Scan for the cell matching the given text and deliver its [x, y] coordinate at center. 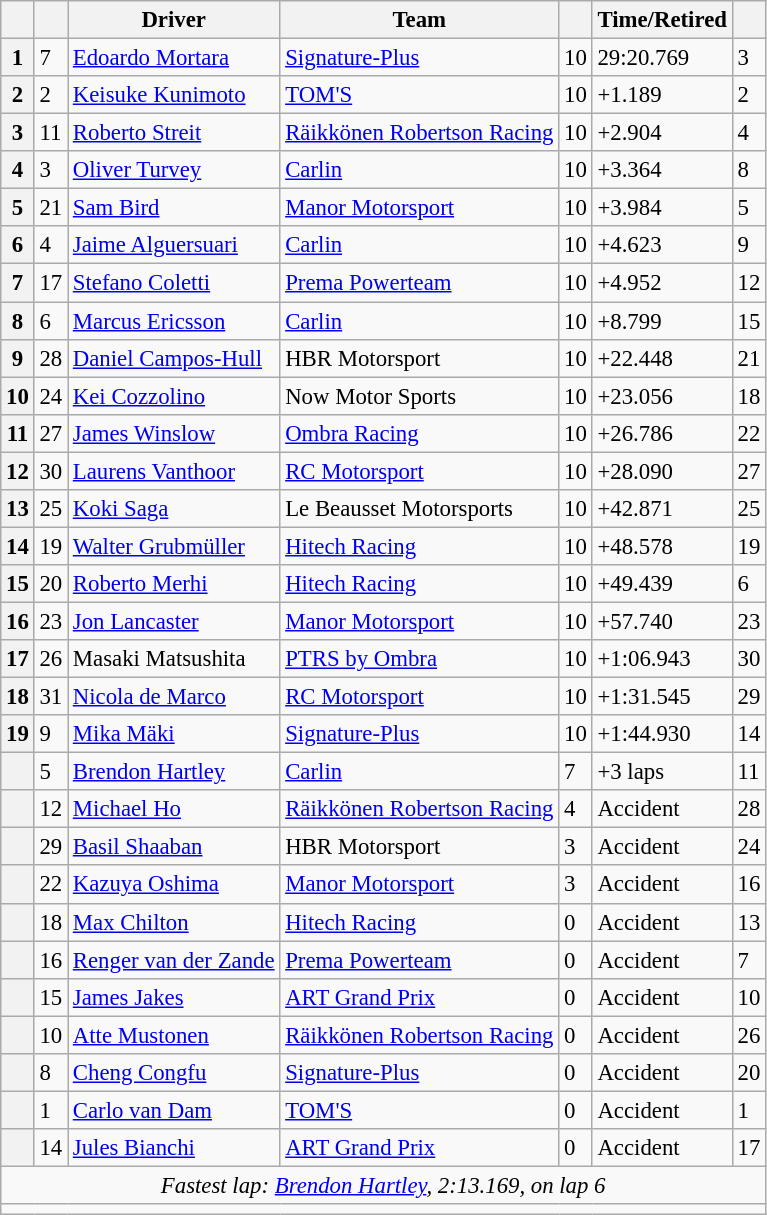
+22.448 [662, 358]
Masaki Matsushita [174, 659]
Jon Lancaster [174, 621]
+4.623 [662, 245]
Cheng Congfu [174, 1073]
29:20.769 [662, 58]
Jules Bianchi [174, 1148]
Max Chilton [174, 922]
Renger van der Zande [174, 960]
+23.056 [662, 396]
PTRS by Ombra [420, 659]
+8.799 [662, 321]
Time/Retired [662, 20]
Marcus Ericsson [174, 321]
+57.740 [662, 621]
+28.090 [662, 471]
+26.786 [662, 433]
+48.578 [662, 546]
+1:06.943 [662, 659]
+3 laps [662, 772]
+1:44.930 [662, 734]
Ombra Racing [420, 433]
Kei Cozzolino [174, 396]
+1:31.545 [662, 697]
Le Beausset Motorsports [420, 509]
Sam Bird [174, 208]
+4.952 [662, 283]
Basil Shaaban [174, 847]
Nicola de Marco [174, 697]
+2.904 [662, 133]
Kazuya Oshima [174, 885]
Atte Mustonen [174, 1035]
Laurens Vanthoor [174, 471]
Roberto Merhi [174, 584]
Keisuke Kunimoto [174, 95]
+1.189 [662, 95]
James Jakes [174, 997]
Mika Mäki [174, 734]
James Winslow [174, 433]
Jaime Alguersuari [174, 245]
Daniel Campos-Hull [174, 358]
Michael Ho [174, 809]
Brendon Hartley [174, 772]
Fastest lap: Brendon Hartley, 2:13.169, on lap 6 [384, 1185]
+49.439 [662, 584]
Driver [174, 20]
Edoardo Mortara [174, 58]
+3.364 [662, 170]
Oliver Turvey [174, 170]
+42.871 [662, 509]
Roberto Streit [174, 133]
Team [420, 20]
Stefano Coletti [174, 283]
Carlo van Dam [174, 1110]
Walter Grubmüller [174, 546]
31 [50, 697]
Koki Saga [174, 509]
Now Motor Sports [420, 396]
+3.984 [662, 208]
